Provide the [X, Y] coordinate of the cell's center where the given text is located.  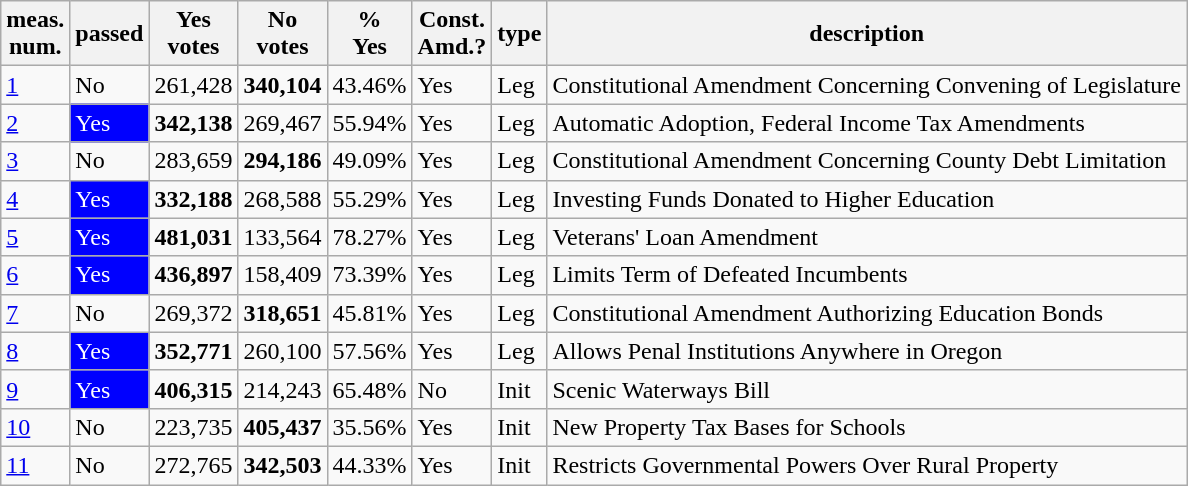
9 [36, 389]
meas.num. [36, 34]
49.09% [370, 161]
Restricts Governmental Powers Over Rural Property [867, 465]
133,564 [282, 237]
352,771 [194, 351]
New Property Tax Bases for Schools [867, 427]
type [520, 34]
269,467 [282, 123]
Investing Funds Donated to Higher Education [867, 199]
5 [36, 237]
Constitutional Amendment Concerning County Debt Limitation [867, 161]
261,428 [194, 85]
65.48% [370, 389]
214,243 [282, 389]
73.39% [370, 275]
10 [36, 427]
57.56% [370, 351]
8 [36, 351]
description [867, 34]
Yesvotes [194, 34]
1 [36, 85]
6 [36, 275]
272,765 [194, 465]
55.94% [370, 123]
342,503 [282, 465]
436,897 [194, 275]
44.33% [370, 465]
11 [36, 465]
260,100 [282, 351]
269,372 [194, 313]
78.27% [370, 237]
406,315 [194, 389]
283,659 [194, 161]
35.56% [370, 427]
405,437 [282, 427]
Scenic Waterways Bill [867, 389]
318,651 [282, 313]
43.46% [370, 85]
340,104 [282, 85]
%Yes [370, 34]
7 [36, 313]
4 [36, 199]
342,138 [194, 123]
Veterans' Loan Amendment [867, 237]
Automatic Adoption, Federal Income Tax Amendments [867, 123]
Novotes [282, 34]
Limits Term of Defeated Incumbents [867, 275]
passed [110, 34]
294,186 [282, 161]
223,735 [194, 427]
45.81% [370, 313]
481,031 [194, 237]
Constitutional Amendment Authorizing Education Bonds [867, 313]
Allows Penal Institutions Anywhere in Oregon [867, 351]
2 [36, 123]
268,588 [282, 199]
3 [36, 161]
158,409 [282, 275]
332,188 [194, 199]
Const.Amd.? [452, 34]
Constitutional Amendment Concerning Convening of Legislature [867, 85]
55.29% [370, 199]
